Determine the [X, Y] coordinate at the center of the cell enclosing the given text.  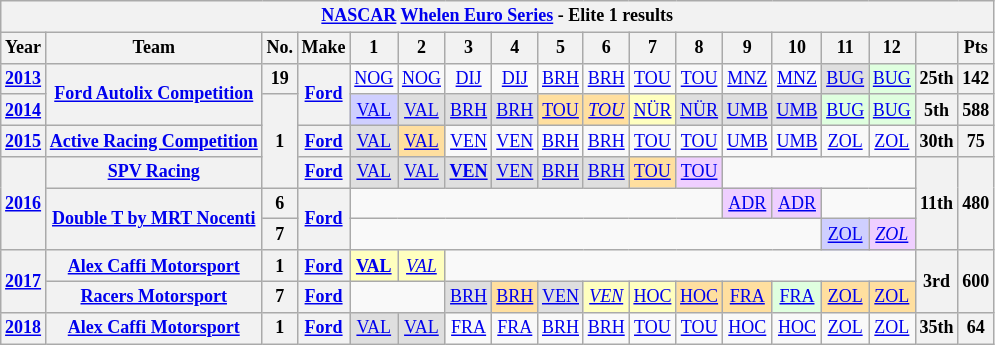
19 [280, 78]
10 [797, 48]
No. [280, 48]
11th [936, 204]
11 [846, 48]
Active Racing Competition [154, 140]
Make [324, 48]
SPV Racing [154, 172]
Ford Autolix Competition [154, 94]
2015 [24, 140]
Pts [976, 48]
3 [468, 48]
2 [422, 48]
5 [561, 48]
12 [892, 48]
9 [747, 48]
142 [976, 78]
30th [936, 140]
2013 [24, 78]
2018 [24, 328]
25th [936, 78]
64 [976, 328]
3rd [936, 281]
Racers Motorsport [154, 296]
Double T by MRT Nocenti [154, 219]
480 [976, 204]
75 [976, 140]
35th [936, 328]
Year [24, 48]
8 [700, 48]
2017 [24, 281]
600 [976, 281]
5th [936, 110]
4 [515, 48]
2016 [24, 204]
Team [154, 48]
NASCAR Whelen Euro Series - Elite 1 results [498, 16]
588 [976, 110]
2014 [24, 110]
